Identify which cell holds the provided text, then report its (X, Y) central coordinate. 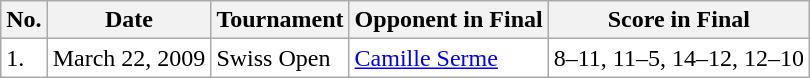
8–11, 11–5, 14–12, 12–10 (678, 58)
Opponent in Final (448, 20)
Date (129, 20)
1. (24, 58)
Swiss Open (280, 58)
No. (24, 20)
March 22, 2009 (129, 58)
Tournament (280, 20)
Camille Serme (448, 58)
Score in Final (678, 20)
